Pinpoint the cell where the given text exists, returning its [X, Y] midpoint coordinate. 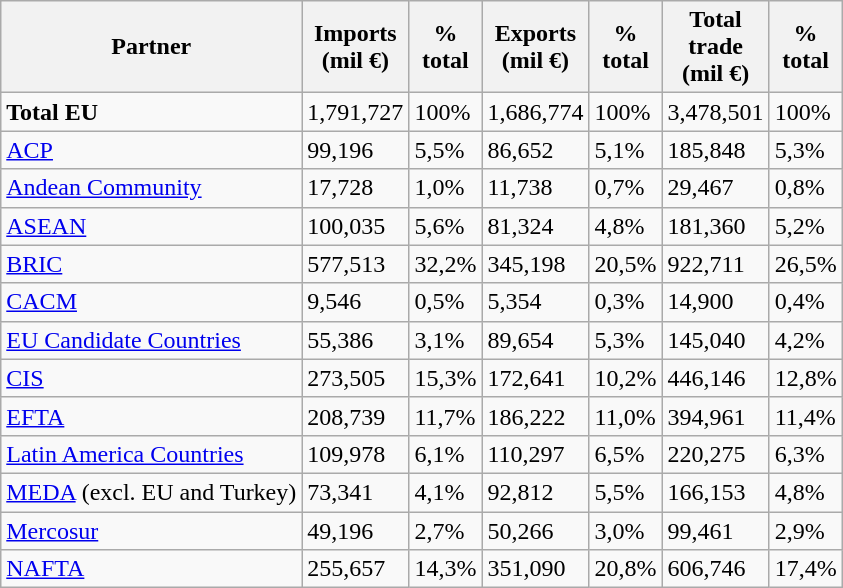
2,9% [806, 531]
181,360 [716, 226]
0,8% [806, 188]
0,5% [446, 302]
2,7% [446, 531]
3,0% [626, 531]
6,3% [806, 454]
255,657 [356, 569]
Exports(mil €) [536, 47]
6,5% [626, 454]
1,686,774 [536, 112]
351,090 [536, 569]
Total EU [152, 112]
11,7% [446, 416]
Imports(mil €) [356, 47]
110,297 [536, 454]
CACM [152, 302]
1,791,727 [356, 112]
9,546 [356, 302]
Totaltrade(mil €) [716, 47]
EFTA [152, 416]
5,2% [806, 226]
17,728 [356, 188]
MEDA (excl. EU and Turkey) [152, 492]
273,505 [356, 378]
89,654 [536, 340]
185,848 [716, 150]
5,6% [446, 226]
14,3% [446, 569]
Partner [152, 47]
BRIC [152, 264]
4,1% [446, 492]
145,040 [716, 340]
12,8% [806, 378]
49,196 [356, 531]
Latin America Countries [152, 454]
166,153 [716, 492]
10,2% [626, 378]
577,513 [356, 264]
0,7% [626, 188]
345,198 [536, 264]
109,978 [356, 454]
Mercosur [152, 531]
15,3% [446, 378]
EU Candidate Countries [152, 340]
220,275 [716, 454]
172,641 [536, 378]
32,2% [446, 264]
55,386 [356, 340]
20,5% [626, 264]
29,467 [716, 188]
5,1% [626, 150]
1,0% [446, 188]
50,266 [536, 531]
NAFTA [152, 569]
394,961 [716, 416]
86,652 [536, 150]
17,4% [806, 569]
11,0% [626, 416]
99,461 [716, 531]
CIS [152, 378]
606,746 [716, 569]
ASEAN [152, 226]
73,341 [356, 492]
186,222 [536, 416]
0,4% [806, 302]
14,900 [716, 302]
4,2% [806, 340]
922,711 [716, 264]
100,035 [356, 226]
3,478,501 [716, 112]
3,1% [446, 340]
20,8% [626, 569]
6,1% [446, 454]
5,354 [536, 302]
446,146 [716, 378]
92,812 [536, 492]
0,3% [626, 302]
81,324 [536, 226]
11,738 [536, 188]
99,196 [356, 150]
11,4% [806, 416]
Andean Community [152, 188]
ACP [152, 150]
26,5% [806, 264]
208,739 [356, 416]
